From the cell containing the given text, extract its center point as [X, Y] coordinate. 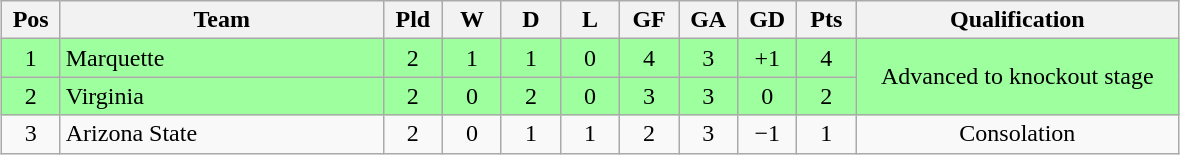
+1 [768, 58]
−1 [768, 134]
GF [650, 20]
Qualification [1018, 20]
D [530, 20]
Arizona State [222, 134]
Pos [30, 20]
GD [768, 20]
Consolation [1018, 134]
Marquette [222, 58]
W [472, 20]
Pts [826, 20]
L [590, 20]
GA [708, 20]
Pld [412, 20]
Virginia [222, 96]
Advanced to knockout stage [1018, 77]
Team [222, 20]
